Identify which cell holds the provided text, then report its [x, y] central coordinate. 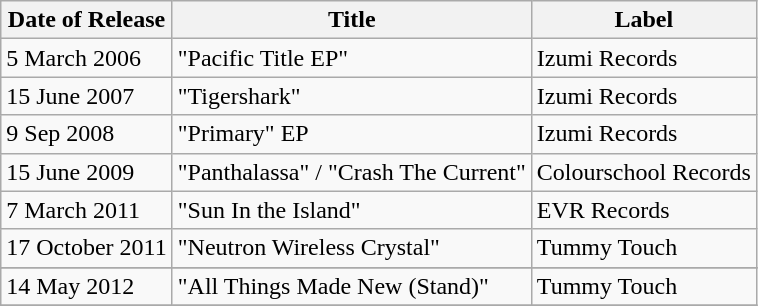
15 June 2007 [86, 96]
"Tigershark" [352, 96]
Title [352, 20]
EVR Records [644, 210]
Colourschool Records [644, 172]
Date of Release [86, 20]
Label [644, 20]
"All Things Made New (Stand)" [352, 286]
"Primary" EP [352, 134]
14 May 2012 [86, 286]
7 March 2011 [86, 210]
17 October 2011 [86, 248]
9 Sep 2008 [86, 134]
15 June 2009 [86, 172]
"Neutron Wireless Crystal" [352, 248]
5 March 2006 [86, 58]
"Sun In the Island" [352, 210]
"Pacific Title EP" [352, 58]
"Panthalassa" / "Crash The Current" [352, 172]
